Identify which cell holds the provided text, then report its (X, Y) central coordinate. 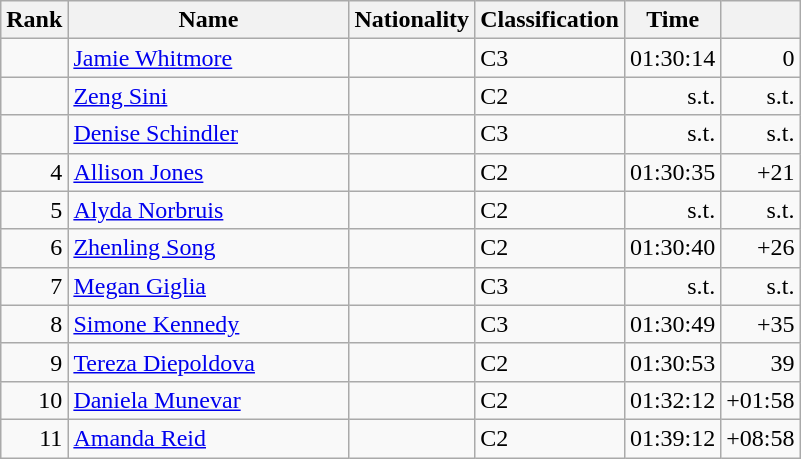
01:39:12 (672, 438)
4 (34, 172)
5 (34, 210)
Tereza Diepoldova (208, 362)
Zeng Sini (208, 96)
Megan Giglia (208, 286)
+08:58 (760, 438)
01:30:49 (672, 324)
01:30:14 (672, 58)
6 (34, 248)
+35 (760, 324)
Amanda Reid (208, 438)
01:32:12 (672, 400)
10 (34, 400)
Classification (550, 20)
0 (760, 58)
Name (208, 20)
8 (34, 324)
01:30:40 (672, 248)
Alyda Norbruis (208, 210)
Nationality (412, 20)
01:30:53 (672, 362)
Time (672, 20)
7 (34, 286)
01:30:35 (672, 172)
Jamie Whitmore (208, 58)
9 (34, 362)
+26 (760, 248)
+21 (760, 172)
Simone Kennedy (208, 324)
11 (34, 438)
Daniela Munevar (208, 400)
Rank (34, 20)
+01:58 (760, 400)
Zhenling Song (208, 248)
Denise Schindler (208, 134)
Allison Jones (208, 172)
39 (760, 362)
